Search for the cell housing the specified text and yield its [x, y] center coordinate. 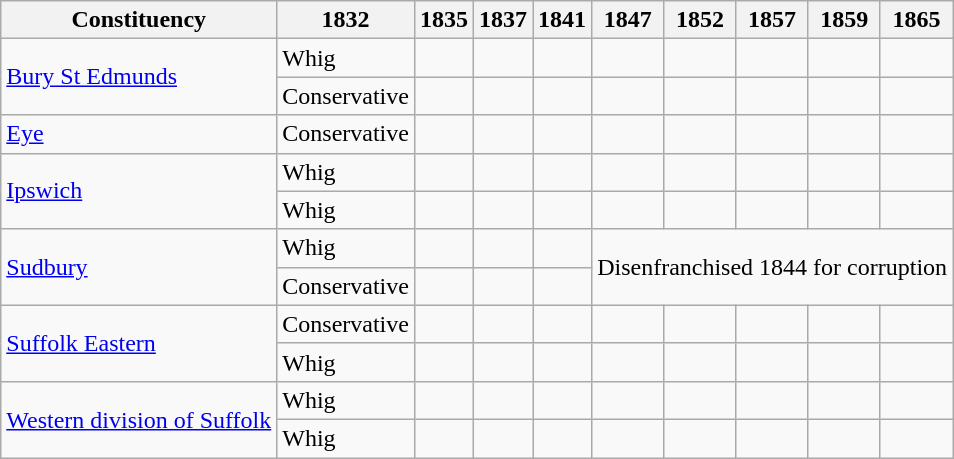
1865 [916, 20]
1852 [700, 20]
1859 [844, 20]
Eye [139, 134]
1841 [562, 20]
Constituency [139, 20]
Disenfranchised 1844 for corruption [772, 267]
1847 [628, 20]
Western division of Suffolk [139, 419]
Suffolk Eastern [139, 343]
Bury St Edmunds [139, 77]
1857 [772, 20]
1837 [504, 20]
1835 [444, 20]
Ipswich [139, 191]
Sudbury [139, 267]
1832 [346, 20]
